Pinpoint the cell where the given text exists, returning its [X, Y] midpoint coordinate. 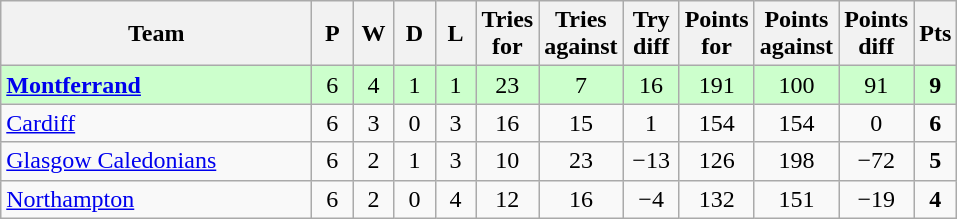
−19 [876, 199]
Tries for [508, 34]
Northampton [156, 199]
−72 [876, 161]
W [374, 34]
L [456, 34]
9 [936, 85]
Montferrand [156, 85]
P [332, 34]
5 [936, 161]
191 [716, 85]
Tries against [581, 34]
7 [581, 85]
Points diff [876, 34]
Try diff [651, 34]
10 [508, 161]
198 [796, 161]
−4 [651, 199]
Glasgow Caledonians [156, 161]
126 [716, 161]
151 [796, 199]
Team [156, 34]
12 [508, 199]
132 [716, 199]
100 [796, 85]
D [414, 34]
Points against [796, 34]
15 [581, 123]
Points for [716, 34]
Pts [936, 34]
91 [876, 85]
Cardiff [156, 123]
−13 [651, 161]
